Find where the given text appears and provide that cell's center as [X, Y] coordinate. 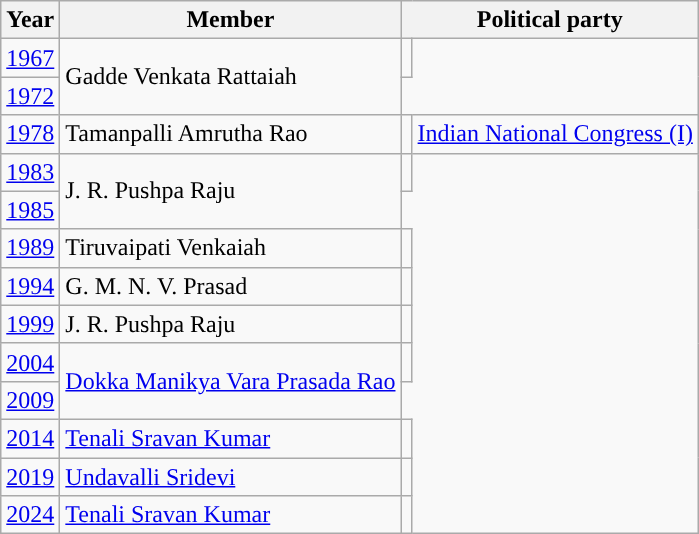
Undavalli Sridevi [230, 477]
Indian National Congress (I) [555, 134]
1985 [30, 210]
1978 [30, 134]
2019 [30, 477]
2024 [30, 515]
Political party [550, 20]
2014 [30, 438]
1983 [30, 172]
1994 [30, 286]
Tamanpalli Amrutha Rao [230, 134]
Tiruvaipati Venkaiah [230, 248]
1967 [30, 58]
Gadde Venkata Rattaiah [230, 77]
1972 [30, 96]
G. M. N. V. Prasad [230, 286]
Year [30, 20]
Dokka Manikya Vara Prasada Rao [230, 381]
2004 [30, 362]
2009 [30, 400]
Member [230, 20]
1989 [30, 248]
1999 [30, 324]
